Return the [x, y] coordinate for the center point of the cell that contains the specified text.  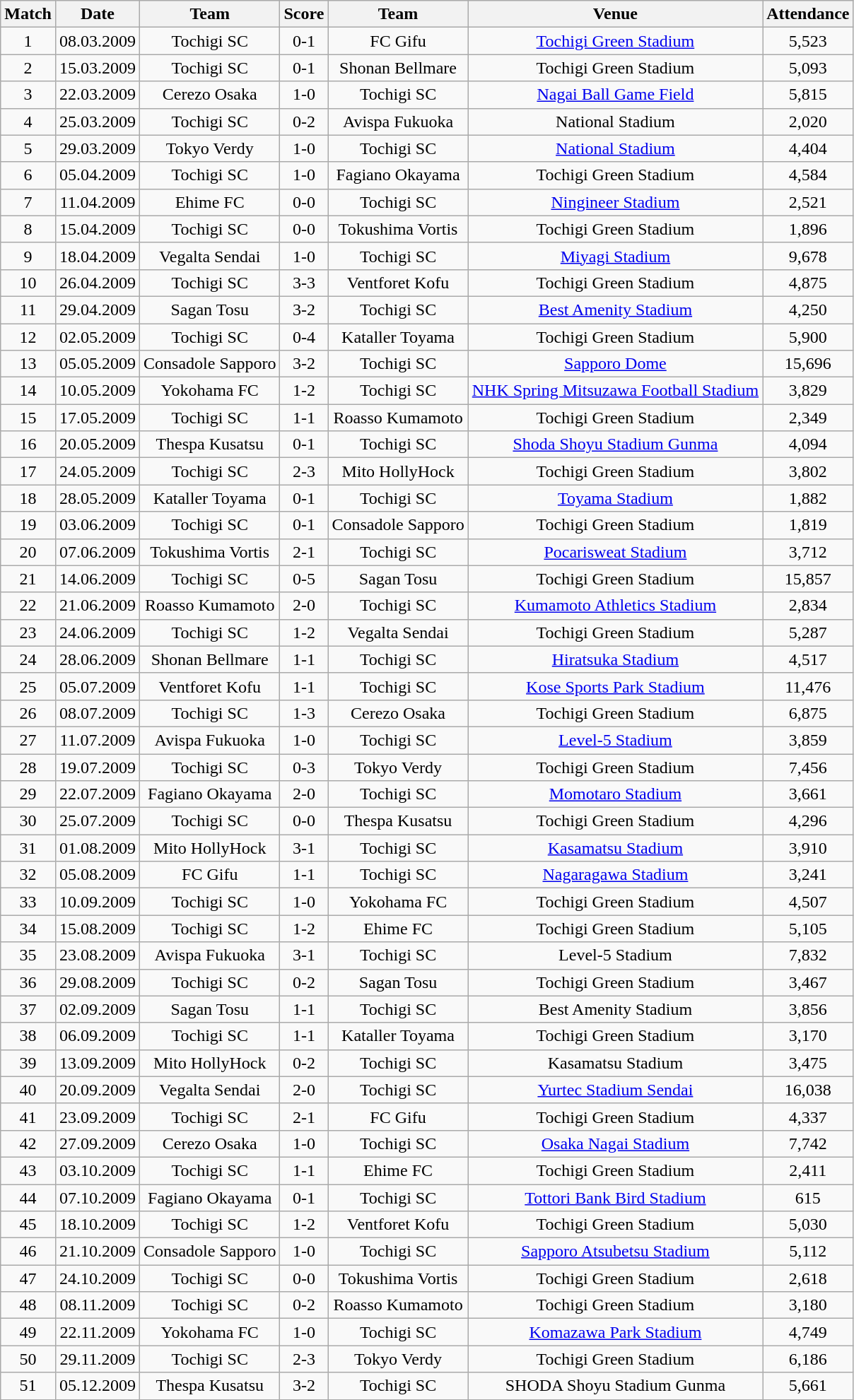
2,521 [808, 202]
36 [28, 982]
5,815 [808, 95]
05.04.2009 [98, 175]
03.06.2009 [98, 525]
33 [28, 902]
Nagaragawa Stadium [615, 875]
Kose Sports Park Stadium [615, 686]
3,910 [808, 848]
13.09.2009 [98, 1063]
43 [28, 1170]
6,186 [808, 1359]
19.07.2009 [98, 767]
1,882 [808, 498]
38 [28, 1036]
Sapporo Atsubetsu Stadium [615, 1252]
41 [28, 1117]
47 [28, 1278]
3,467 [808, 982]
8 [28, 229]
2 [28, 68]
5,661 [808, 1386]
1,819 [808, 525]
9,678 [808, 256]
15.04.2009 [98, 229]
21.06.2009 [98, 606]
Sapporo Dome [615, 364]
6,875 [808, 713]
3,856 [808, 1009]
2,349 [808, 418]
3,241 [808, 875]
15,696 [808, 364]
23.08.2009 [98, 955]
25.07.2009 [98, 821]
29.08.2009 [98, 982]
14.06.2009 [98, 579]
1,896 [808, 229]
5,112 [808, 1252]
4,337 [808, 1117]
20 [28, 552]
SHODA Shoyu Stadium Gunma [615, 1386]
35 [28, 955]
02.09.2009 [98, 1009]
4,404 [808, 148]
08.03.2009 [98, 41]
Shoda Shoyu Stadium Gunma [615, 445]
11.04.2009 [98, 202]
25.03.2009 [98, 122]
5,105 [808, 929]
11,476 [808, 686]
Tottori Bank Bird Stadium [615, 1198]
5,900 [808, 337]
Hiratsuka Stadium [615, 659]
2,834 [808, 606]
40 [28, 1090]
17.05.2009 [98, 418]
07.06.2009 [98, 552]
Momotaro Stadium [615, 794]
3 [28, 95]
4,517 [808, 659]
18.04.2009 [98, 256]
28.06.2009 [98, 659]
10 [28, 283]
12 [28, 337]
22.07.2009 [98, 794]
15.08.2009 [98, 929]
17 [28, 471]
Ningineer Stadium [615, 202]
4,749 [808, 1332]
26.04.2009 [98, 283]
4,296 [808, 821]
08.07.2009 [98, 713]
11 [28, 310]
6 [28, 175]
23.09.2009 [98, 1117]
5 [28, 148]
7,832 [808, 955]
22 [28, 606]
07.10.2009 [98, 1198]
Toyama Stadium [615, 498]
31 [28, 848]
05.08.2009 [98, 875]
29 [28, 794]
Nagai Ball Game Field [615, 95]
45 [28, 1225]
3,475 [808, 1063]
46 [28, 1252]
03.10.2009 [98, 1170]
0-5 [304, 579]
18.10.2009 [98, 1225]
18 [28, 498]
2,020 [808, 122]
15.03.2009 [98, 68]
Date [98, 14]
16,038 [808, 1090]
1 [28, 41]
48 [28, 1305]
Score [304, 14]
Yurtec Stadium Sendai [615, 1090]
24.06.2009 [98, 633]
25 [28, 686]
37 [28, 1009]
Kumamoto Athletics Stadium [615, 606]
2,411 [808, 1170]
10.09.2009 [98, 902]
24 [28, 659]
44 [28, 1198]
4,250 [808, 310]
4 [28, 122]
23 [28, 633]
3,859 [808, 740]
30 [28, 821]
Venue [615, 14]
615 [808, 1198]
4,584 [808, 175]
05.05.2009 [98, 364]
NHK Spring Mitsuzawa Football Stadium [615, 391]
22.11.2009 [98, 1332]
14 [28, 391]
7,742 [808, 1143]
Komazawa Park Stadium [615, 1332]
16 [28, 445]
21 [28, 579]
28 [28, 767]
20.05.2009 [98, 445]
3,829 [808, 391]
29.04.2009 [98, 310]
39 [28, 1063]
4,507 [808, 902]
02.05.2009 [98, 337]
Pocarisweat Stadium [615, 552]
5,030 [808, 1225]
4,094 [808, 445]
51 [28, 1386]
32 [28, 875]
1-3 [304, 713]
05.12.2009 [98, 1386]
08.11.2009 [98, 1305]
20.09.2009 [98, 1090]
13 [28, 364]
01.08.2009 [98, 848]
15,857 [808, 579]
4,875 [808, 283]
22.03.2009 [98, 95]
3,712 [808, 552]
34 [28, 929]
7,456 [808, 767]
Attendance [808, 14]
15 [28, 418]
7 [28, 202]
5,523 [808, 41]
0-3 [304, 767]
24.10.2009 [98, 1278]
0-4 [304, 337]
27.09.2009 [98, 1143]
3,802 [808, 471]
29.11.2009 [98, 1359]
3,661 [808, 794]
24.05.2009 [98, 471]
28.05.2009 [98, 498]
29.03.2009 [98, 148]
Osaka Nagai Stadium [615, 1143]
19 [28, 525]
42 [28, 1143]
Miyagi Stadium [615, 256]
21.10.2009 [98, 1252]
3-3 [304, 283]
9 [28, 256]
10.05.2009 [98, 391]
11.07.2009 [98, 740]
5,093 [808, 68]
06.09.2009 [98, 1036]
05.07.2009 [98, 686]
Match [28, 14]
3,180 [808, 1305]
27 [28, 740]
3,170 [808, 1036]
2,618 [808, 1278]
50 [28, 1359]
26 [28, 713]
49 [28, 1332]
5,287 [808, 633]
